Identify which cell holds the provided text, then report its (x, y) central coordinate. 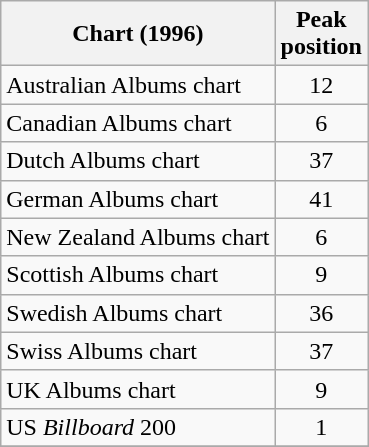
Swedish Albums chart (138, 313)
Scottish Albums chart (138, 275)
UK Albums chart (138, 389)
Peakposition (321, 34)
German Albums chart (138, 199)
New Zealand Albums chart (138, 237)
Australian Albums chart (138, 85)
Canadian Albums chart (138, 123)
US Billboard 200 (138, 427)
41 (321, 199)
36 (321, 313)
Chart (1996) (138, 34)
1 (321, 427)
Dutch Albums chart (138, 161)
Swiss Albums chart (138, 351)
12 (321, 85)
